Scan for the cell matching the given text and deliver its [X, Y] coordinate at center. 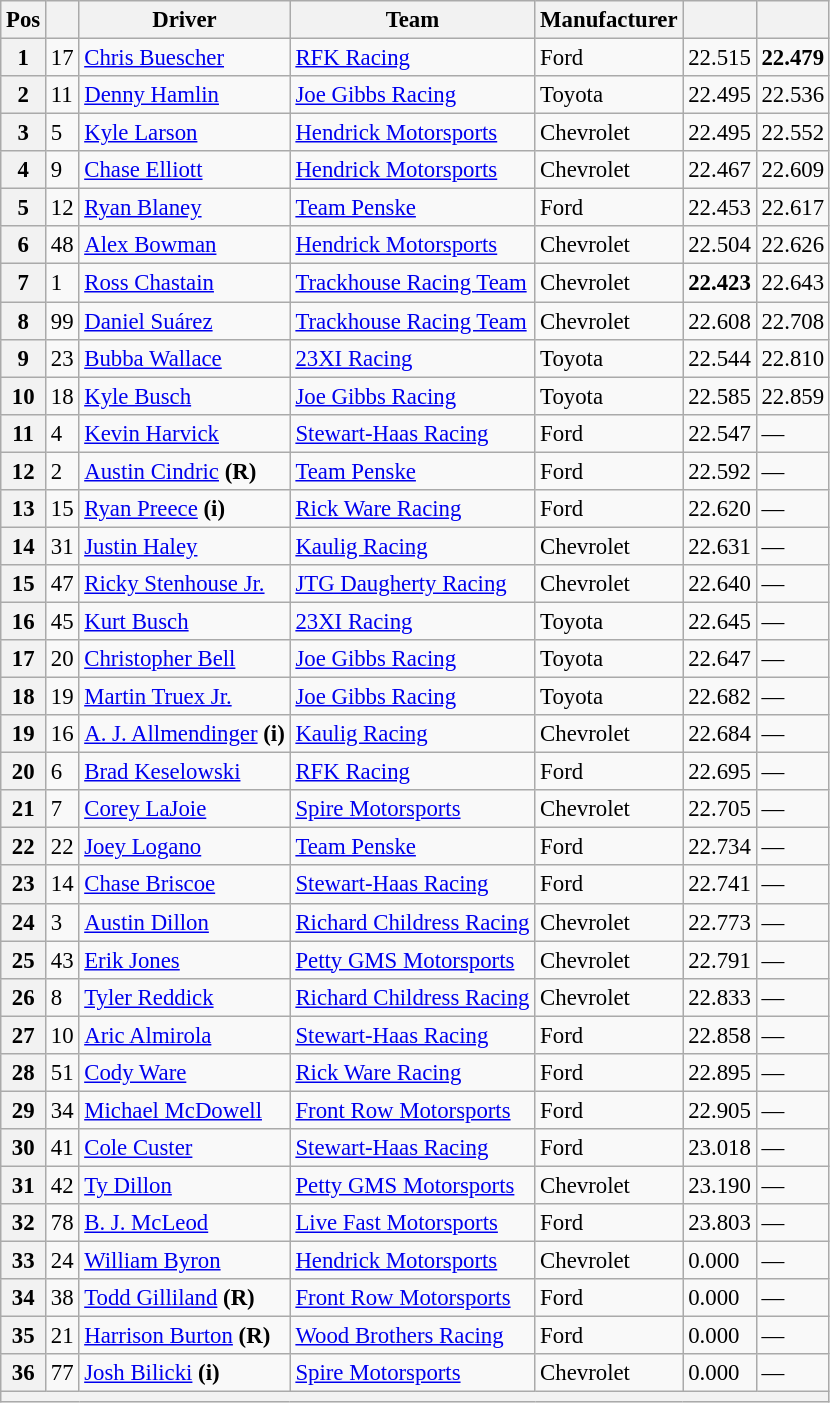
22.536 [792, 95]
22.773 [720, 922]
Kyle Larson [184, 133]
42 [62, 1185]
Cody Ware [184, 1073]
22.858 [720, 1035]
22.592 [720, 471]
22.423 [720, 283]
Ricky Stenhouse Jr. [184, 584]
22.631 [720, 546]
22.682 [720, 697]
Chase Elliott [184, 170]
Justin Haley [184, 546]
22.695 [720, 772]
Corey LaJoie [184, 809]
45 [62, 621]
Todd Gilliland (R) [184, 1298]
22.617 [792, 208]
Erik Jones [184, 960]
99 [62, 321]
41 [62, 1148]
36 [24, 1373]
Tyler Reddick [184, 997]
Harrison Burton (R) [184, 1336]
22.708 [792, 321]
Austin Dillon [184, 922]
Josh Bilicki (i) [184, 1373]
Kurt Busch [184, 621]
Austin Cindric (R) [184, 471]
Team [412, 20]
22.585 [720, 396]
Ryan Preece (i) [184, 509]
23.190 [720, 1185]
Cole Custer [184, 1148]
22.705 [720, 809]
Bubba Wallace [184, 358]
51 [62, 1073]
30 [24, 1148]
22.453 [720, 208]
Michael McDowell [184, 1110]
Live Fast Motorsports [412, 1223]
Kyle Busch [184, 396]
Wood Brothers Racing [412, 1336]
33 [24, 1261]
22.810 [792, 358]
Pos [24, 20]
22.609 [792, 170]
48 [62, 245]
22.895 [720, 1073]
Ty Dillon [184, 1185]
43 [62, 960]
22.859 [792, 396]
22.791 [720, 960]
22.515 [720, 58]
27 [24, 1035]
29 [24, 1110]
22.544 [720, 358]
Martin Truex Jr. [184, 697]
Alex Bowman [184, 245]
Christopher Bell [184, 659]
A. J. Allmendinger (i) [184, 734]
Chris Buescher [184, 58]
Brad Keselowski [184, 772]
Kevin Harvick [184, 433]
Denny Hamlin [184, 95]
JTG Daugherty Racing [412, 584]
22.626 [792, 245]
22.905 [720, 1110]
22.647 [720, 659]
Manufacturer [609, 20]
13 [24, 509]
32 [24, 1223]
22.620 [720, 509]
22.833 [720, 997]
B. J. McLeod [184, 1223]
22.467 [720, 170]
Ryan Blaney [184, 208]
22.643 [792, 283]
22.479 [792, 58]
23.803 [720, 1223]
Ross Chastain [184, 283]
28 [24, 1073]
22.640 [720, 584]
22.645 [720, 621]
38 [62, 1298]
22.608 [720, 321]
William Byron [184, 1261]
78 [62, 1223]
Chase Briscoe [184, 885]
26 [24, 997]
23.018 [720, 1148]
22.684 [720, 734]
25 [24, 960]
77 [62, 1373]
Aric Almirola [184, 1035]
22.552 [792, 133]
Joey Logano [184, 847]
Daniel Suárez [184, 321]
22.741 [720, 885]
35 [24, 1336]
22.734 [720, 847]
22.504 [720, 245]
Driver [184, 20]
22.547 [720, 433]
47 [62, 584]
